For the text-containing cell, return its midpoint in [x, y] coordinate format. 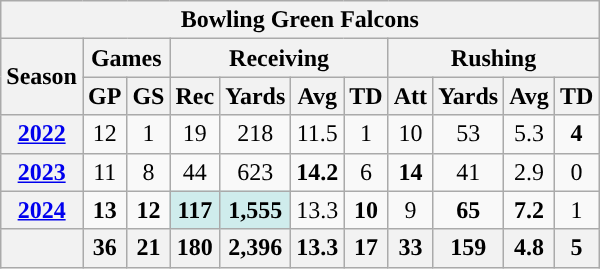
623 [256, 172]
65 [468, 210]
159 [468, 248]
2022 [42, 134]
Att [410, 96]
Season [42, 77]
2,396 [256, 248]
5 [576, 248]
GS [148, 96]
14 [410, 172]
218 [256, 134]
9 [410, 210]
6 [366, 172]
1,555 [256, 210]
4 [576, 134]
11.5 [318, 134]
14.2 [318, 172]
0 [576, 172]
8 [148, 172]
19 [195, 134]
13 [104, 210]
Receiving [279, 58]
Rushing [494, 58]
Rec [195, 96]
53 [468, 134]
Bowling Green Falcons [300, 20]
GP [104, 96]
4.8 [530, 248]
11 [104, 172]
Games [126, 58]
117 [195, 210]
180 [195, 248]
2023 [42, 172]
2.9 [530, 172]
21 [148, 248]
7.2 [530, 210]
33 [410, 248]
2024 [42, 210]
36 [104, 248]
41 [468, 172]
5.3 [530, 134]
17 [366, 248]
44 [195, 172]
